Identify which cell holds the provided text, then report its (x, y) central coordinate. 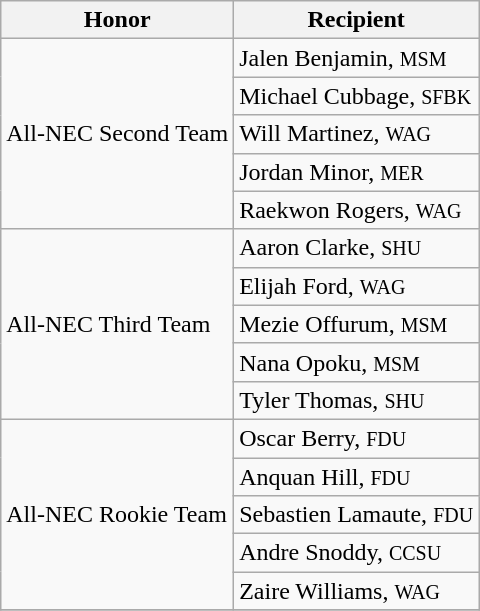
Nana Opoku, MSM (356, 362)
Mezie Offurum, MSM (356, 324)
Oscar Berry, FDU (356, 438)
All-NEC Second Team (118, 134)
Michael Cubbage, SFBK (356, 96)
Andre Snoddy, CCSU (356, 553)
Elijah Ford, WAG (356, 286)
Aaron Clarke, SHU (356, 248)
Recipient (356, 20)
Anquan Hill, FDU (356, 477)
Honor (118, 20)
All-NEC Third Team (118, 324)
Tyler Thomas, SHU (356, 400)
Raekwon Rogers, WAG (356, 210)
Sebastien Lamaute, FDU (356, 515)
Zaire Williams, WAG (356, 591)
Will Martinez, WAG (356, 134)
All-NEC Rookie Team (118, 514)
Jalen Benjamin, MSM (356, 58)
Jordan Minor, MER (356, 172)
